Output the [X, Y] coordinate of the center of the cell containing the given text.  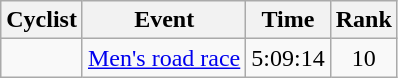
Time [288, 20]
Rank [364, 20]
10 [364, 58]
Men's road race [164, 58]
5:09:14 [288, 58]
Cyclist [42, 20]
Event [164, 20]
